Find where the given text appears and provide that cell's center as [X, Y] coordinate. 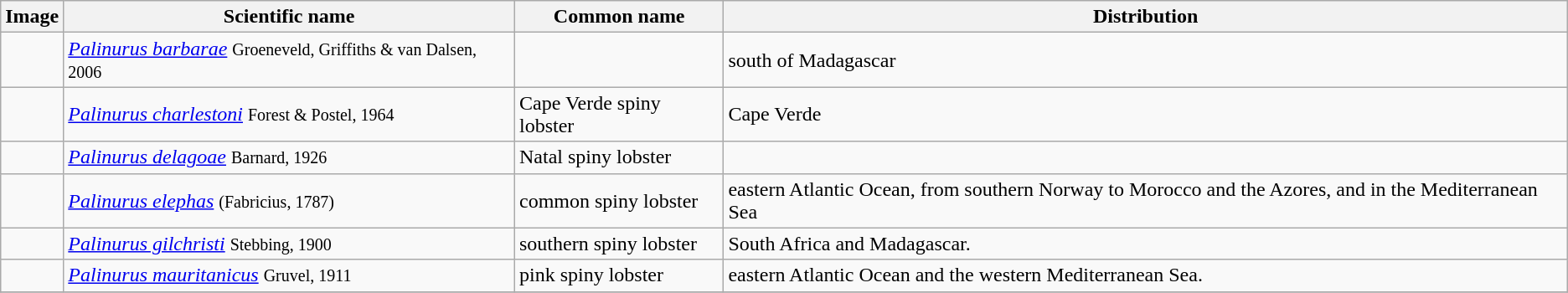
Cape Verde [1146, 114]
pink spiny lobster [618, 275]
Cape Verde spiny lobster [618, 114]
South Africa and Madagascar. [1146, 244]
Natal spiny lobster [618, 157]
south of Madagascar [1146, 60]
Image [32, 17]
Palinurus gilchristi Stebbing, 1900 [290, 244]
Palinurus charlestoni Forest & Postel, 1964 [290, 114]
common spiny lobster [618, 201]
Scientific name [290, 17]
Palinurus mauritanicus Gruvel, 1911 [290, 275]
Palinurus delagoae Barnard, 1926 [290, 157]
Palinurus barbarae Groeneveld, Griffiths & van Dalsen, 2006 [290, 60]
southern spiny lobster [618, 244]
Palinurus elephas (Fabricius, 1787) [290, 201]
Common name [618, 17]
eastern Atlantic Ocean and the western Mediterranean Sea. [1146, 275]
Distribution [1146, 17]
eastern Atlantic Ocean, from southern Norway to Morocco and the Azores, and in the Mediterranean Sea [1146, 201]
